Return the [X, Y] coordinate for the center point of the cell that contains the specified text.  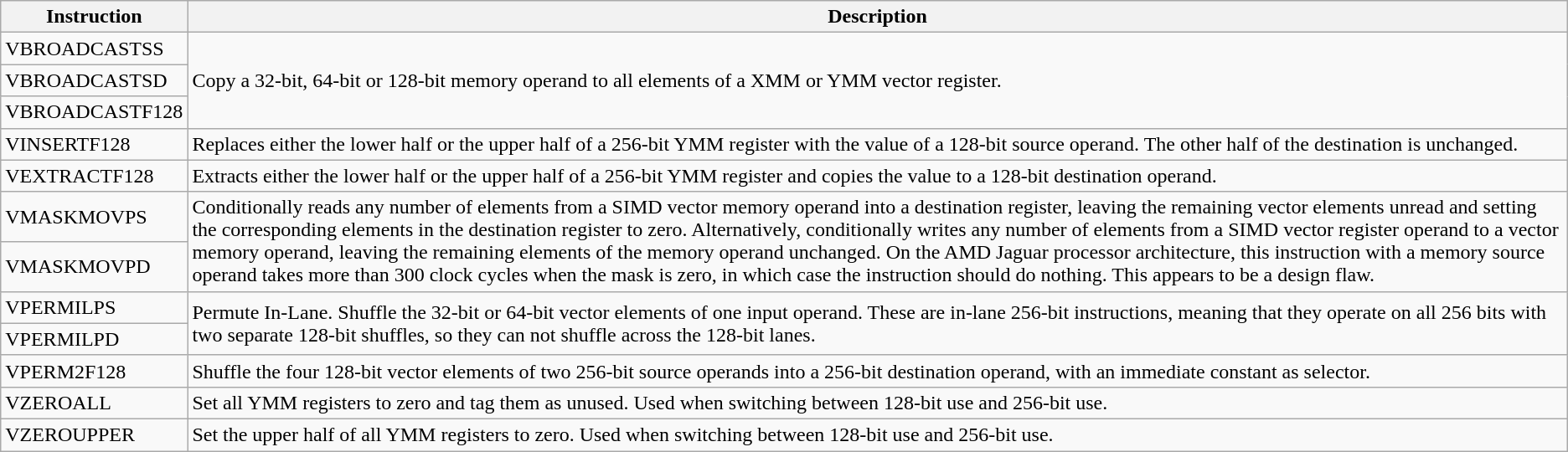
VZEROUPPER [94, 434]
Extracts either the lower half or the upper half of a 256-bit YMM register and copies the value to a 128-bit destination operand. [878, 176]
VINSERTF128 [94, 144]
VBROADCASTSS [94, 49]
Description [878, 17]
VEXTRACTF128 [94, 176]
Instruction [94, 17]
VBROADCASTF128 [94, 112]
VMASKMOVPD [94, 267]
Shuffle the four 128-bit vector elements of two 256-bit source operands into a 256-bit destination operand, with an immediate constant as selector. [878, 371]
VBROADCASTSD [94, 80]
VMASKMOVPS [94, 217]
Set all YMM registers to zero and tag them as unused. Used when switching between 128-bit use and 256-bit use. [878, 403]
VPERMILPS [94, 307]
VPERM2F128 [94, 371]
VPERMILPD [94, 339]
VZEROALL [94, 403]
Set the upper half of all YMM registers to zero. Used when switching between 128-bit use and 256-bit use. [878, 434]
Copy a 32-bit, 64-bit or 128-bit memory operand to all elements of a XMM or YMM vector register. [878, 80]
